From the cell containing the given text, extract its center point as [X, Y] coordinate. 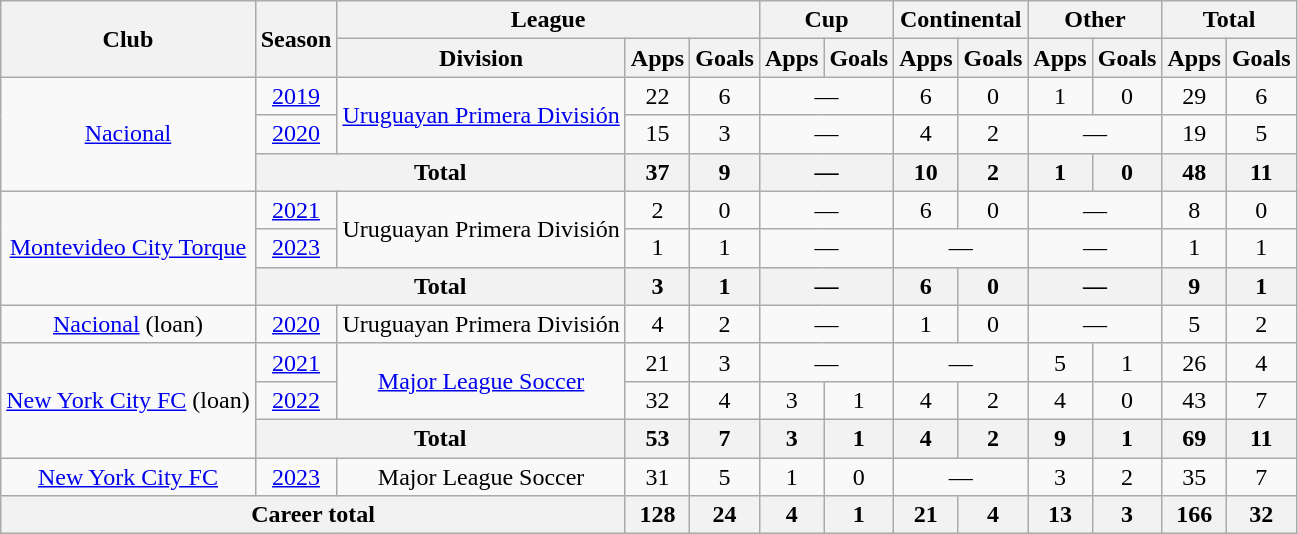
128 [657, 515]
10 [926, 172]
Division [481, 58]
31 [657, 477]
New York City FC [128, 477]
48 [1194, 172]
13 [1060, 515]
Club [128, 39]
Nacional (loan) [128, 324]
22 [657, 96]
26 [1194, 362]
2019 [296, 96]
69 [1194, 438]
New York City FC (loan) [128, 400]
43 [1194, 400]
35 [1194, 477]
Career total [314, 515]
Other [1095, 20]
2022 [296, 400]
Nacional [128, 134]
8 [1194, 210]
29 [1194, 96]
Continental [961, 20]
24 [725, 515]
19 [1194, 134]
Season [296, 39]
166 [1194, 515]
53 [657, 438]
Cup [826, 20]
Montevideo City Torque [128, 248]
League [548, 20]
37 [657, 172]
15 [657, 134]
